Output the [x, y] coordinate of the center of the cell containing the given text.  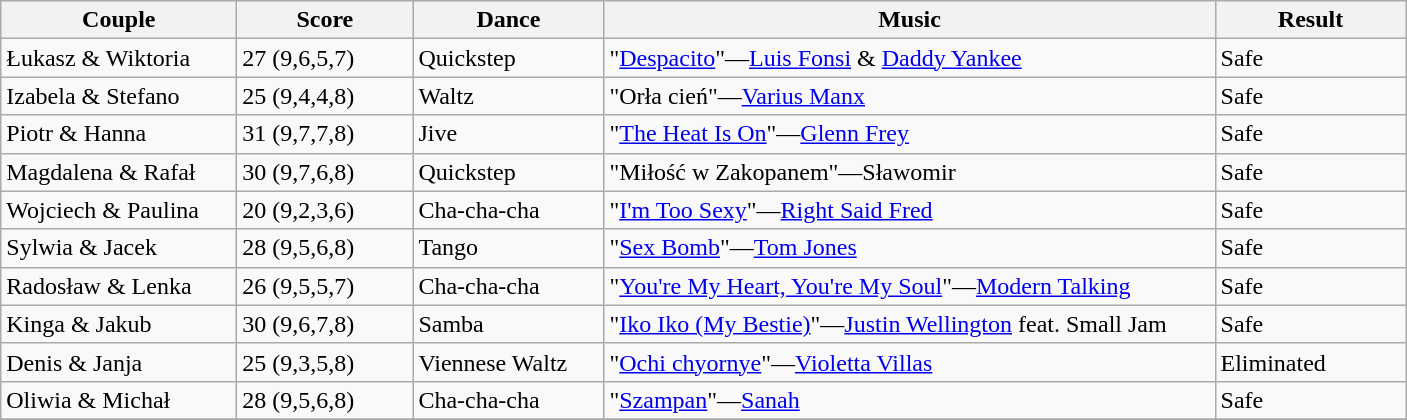
27 (9,6,5,7) [325, 58]
31 (9,7,7,8) [325, 134]
25 (9,4,4,8) [325, 96]
Piotr & Hanna [119, 134]
"The Heat Is On"—Glenn Frey [910, 134]
20 (9,2,3,6) [325, 210]
30 (9,6,7,8) [325, 324]
"Sex Bomb"—Tom Jones [910, 248]
"You're My Heart, You're My Soul"—Modern Talking [910, 286]
26 (9,5,5,7) [325, 286]
Couple [119, 20]
Score [325, 20]
"Szampan"—Sanah [910, 400]
"Despacito"—Luis Fonsi & Daddy Yankee [910, 58]
Wojciech & Paulina [119, 210]
Jive [508, 134]
Viennese Waltz [508, 362]
"Miłość w Zakopanem"—Sławomir [910, 172]
Result [1310, 20]
"I'm Too Sexy"—Right Said Fred [910, 210]
25 (9,3,5,8) [325, 362]
30 (9,7,6,8) [325, 172]
Oliwia & Michał [119, 400]
Samba [508, 324]
Łukasz & Wiktoria [119, 58]
Waltz [508, 96]
Denis & Janja [119, 362]
Sylwia & Jacek [119, 248]
"Ochi chyornye"—Violetta Villas [910, 362]
Tango [508, 248]
"Iko Iko (My Bestie)"—Justin Wellington feat. Small Jam [910, 324]
Music [910, 20]
"Orła cień"—Varius Manx [910, 96]
Radosław & Lenka [119, 286]
Kinga & Jakub [119, 324]
Dance [508, 20]
Izabela & Stefano [119, 96]
Magdalena & Rafał [119, 172]
Eliminated [1310, 362]
